For the text-containing cell, return its midpoint in [X, Y] coordinate format. 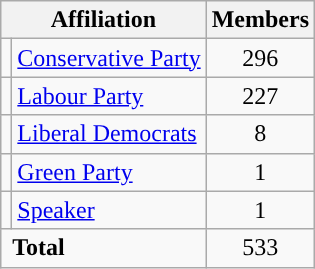
Affiliation [104, 20]
Liberal Democrats [109, 134]
Speaker [109, 210]
Labour Party [109, 96]
Conservative Party [109, 58]
Members [260, 20]
296 [260, 58]
227 [260, 96]
Total [104, 248]
8 [260, 134]
Green Party [109, 172]
533 [260, 248]
